Extract the [X, Y] coordinate from the center of the cell holding the provided text.  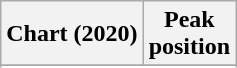
Peakposition [189, 34]
Chart (2020) [72, 34]
